Detect which cell encompasses the target text, then output its [x, y] center coordinate. 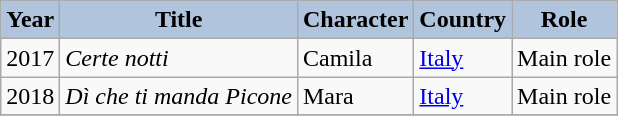
2017 [30, 58]
Title [179, 20]
Mara [355, 96]
Country [463, 20]
Role [564, 20]
Dì che ti manda Picone [179, 96]
2018 [30, 96]
Character [355, 20]
Certe notti [179, 58]
Camila [355, 58]
Year [30, 20]
